Locate the cell with the specified text and output its (x, y) center coordinate. 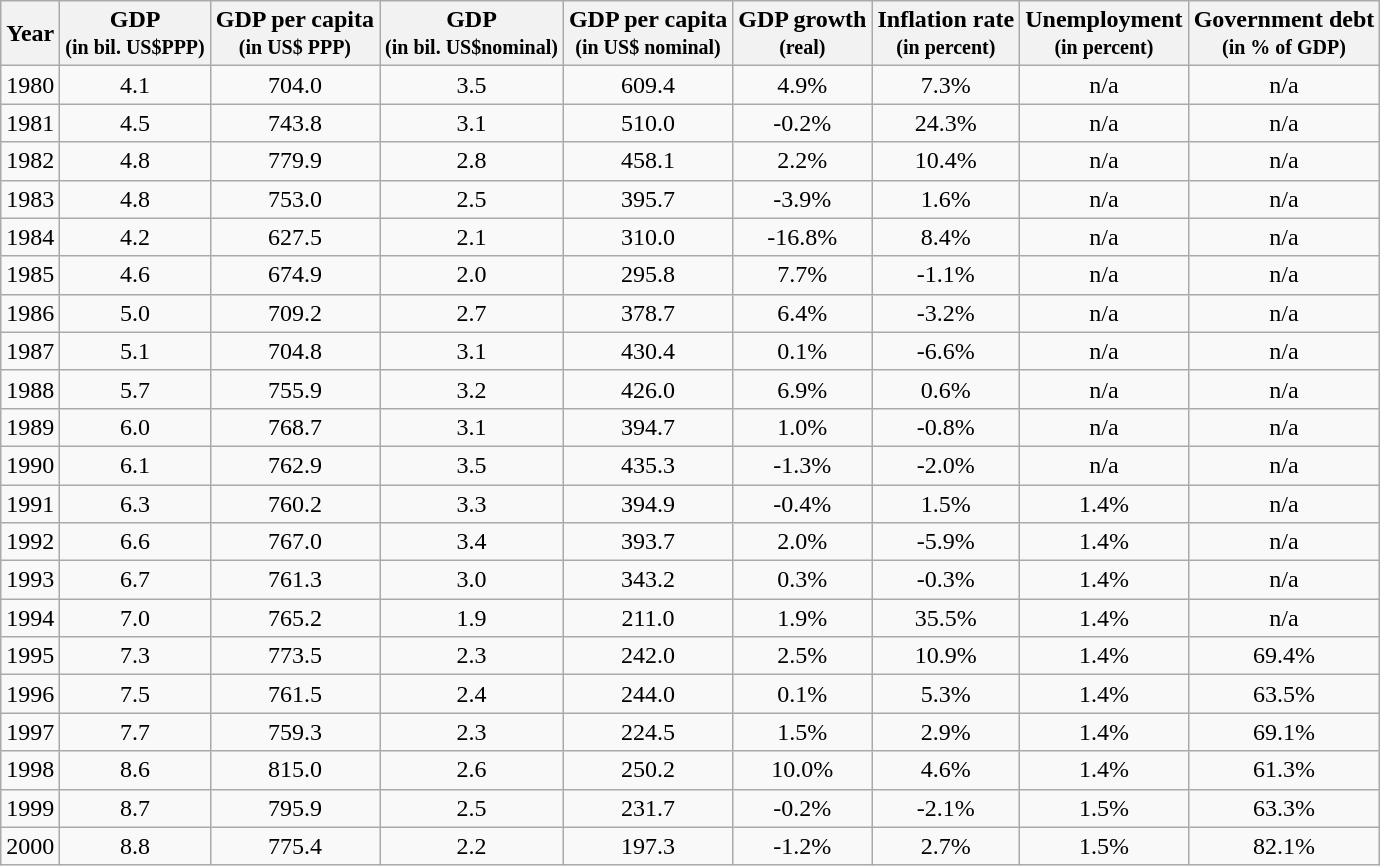
5.7 (135, 389)
2.7 (472, 313)
2.2% (802, 161)
63.5% (1284, 694)
395.7 (648, 199)
2.0 (472, 275)
1987 (30, 351)
779.9 (294, 161)
609.4 (648, 85)
6.6 (135, 542)
704.8 (294, 351)
2.6 (472, 770)
-5.9% (946, 542)
393.7 (648, 542)
1996 (30, 694)
627.5 (294, 237)
761.3 (294, 580)
GDP(in bil. US$PPP) (135, 34)
394.9 (648, 503)
7.0 (135, 618)
-3.9% (802, 199)
6.3 (135, 503)
378.7 (648, 313)
Inflation rate(in percent) (946, 34)
-3.2% (946, 313)
1986 (30, 313)
2.1 (472, 237)
Unemployment(in percent) (1104, 34)
2.9% (946, 732)
231.7 (648, 808)
6.9% (802, 389)
4.9% (802, 85)
82.1% (1284, 846)
765.2 (294, 618)
795.9 (294, 808)
10.4% (946, 161)
7.3 (135, 656)
2.0% (802, 542)
2.5% (802, 656)
GDP(in bil. US$nominal) (472, 34)
761.5 (294, 694)
1980 (30, 85)
4.1 (135, 85)
-0.3% (946, 580)
24.3% (946, 123)
743.8 (294, 123)
510.0 (648, 123)
-1.3% (802, 465)
2000 (30, 846)
7.7% (802, 275)
773.5 (294, 656)
0.3% (802, 580)
1992 (30, 542)
310.0 (648, 237)
7.5 (135, 694)
2.7% (946, 846)
61.3% (1284, 770)
1.0% (802, 427)
5.3% (946, 694)
Government debt(in % of GDP) (1284, 34)
1.9 (472, 618)
-1.2% (802, 846)
1990 (30, 465)
674.9 (294, 275)
250.2 (648, 770)
767.0 (294, 542)
753.0 (294, 199)
1985 (30, 275)
244.0 (648, 694)
815.0 (294, 770)
343.2 (648, 580)
6.4% (802, 313)
0.6% (946, 389)
2.2 (472, 846)
1999 (30, 808)
5.1 (135, 351)
1988 (30, 389)
2.4 (472, 694)
4.6% (946, 770)
430.4 (648, 351)
3.2 (472, 389)
1995 (30, 656)
GDP per capita(in US$ nominal) (648, 34)
1981 (30, 123)
3.0 (472, 580)
224.5 (648, 732)
5.0 (135, 313)
197.3 (648, 846)
4.6 (135, 275)
295.8 (648, 275)
7.7 (135, 732)
Year (30, 34)
4.2 (135, 237)
3.3 (472, 503)
-16.8% (802, 237)
-6.6% (946, 351)
3.4 (472, 542)
760.2 (294, 503)
35.5% (946, 618)
458.1 (648, 161)
1983 (30, 199)
1982 (30, 161)
759.3 (294, 732)
6.1 (135, 465)
7.3% (946, 85)
8.8 (135, 846)
426.0 (648, 389)
8.6 (135, 770)
704.0 (294, 85)
69.4% (1284, 656)
1998 (30, 770)
1994 (30, 618)
1991 (30, 503)
755.9 (294, 389)
1.9% (802, 618)
-2.0% (946, 465)
GDP per capita(in US$ PPP) (294, 34)
-0.8% (946, 427)
775.4 (294, 846)
242.0 (648, 656)
63.3% (1284, 808)
8.7 (135, 808)
-0.4% (802, 503)
768.7 (294, 427)
394.7 (648, 427)
69.1% (1284, 732)
4.5 (135, 123)
10.9% (946, 656)
8.4% (946, 237)
709.2 (294, 313)
10.0% (802, 770)
-2.1% (946, 808)
-1.1% (946, 275)
6.0 (135, 427)
1997 (30, 732)
211.0 (648, 618)
GDP growth(real) (802, 34)
2.8 (472, 161)
6.7 (135, 580)
762.9 (294, 465)
1984 (30, 237)
1.6% (946, 199)
435.3 (648, 465)
1989 (30, 427)
1993 (30, 580)
